Extract the (x, y) coordinate from the center of the cell holding the provided text.  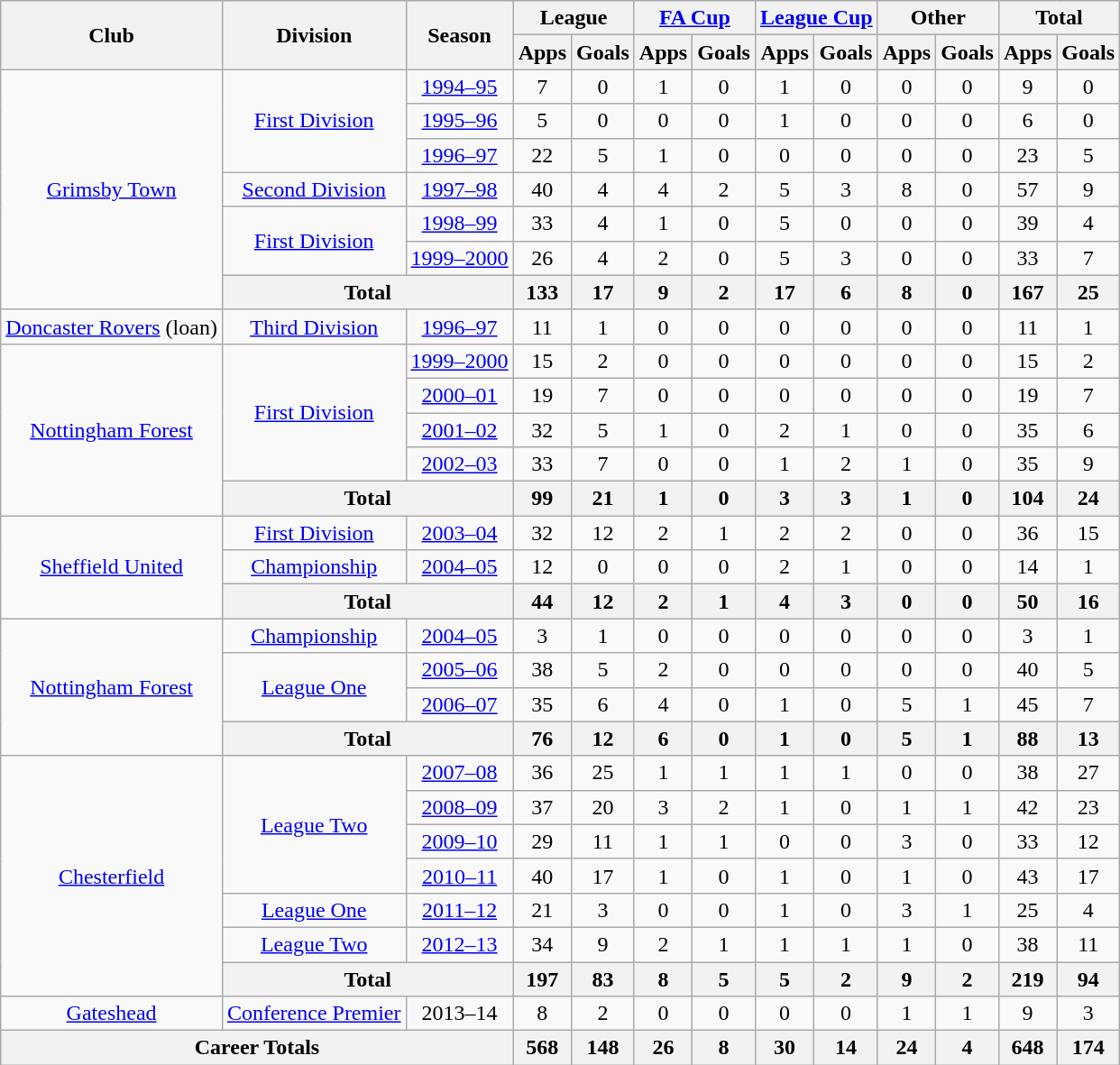
2007–08 (460, 773)
Career Totals (257, 1048)
99 (542, 499)
39 (1027, 224)
30 (785, 1048)
44 (542, 601)
133 (542, 292)
1994–95 (460, 87)
2008–09 (460, 807)
2002–03 (460, 464)
2009–10 (460, 841)
45 (1027, 704)
Gateshead (112, 1014)
1995–96 (460, 121)
20 (603, 807)
2005–06 (460, 670)
174 (1088, 1048)
Third Division (314, 326)
Sheffield United (112, 567)
22 (542, 155)
League Cup (816, 18)
Chesterfield (112, 876)
43 (1027, 876)
94 (1088, 978)
50 (1027, 601)
2006–07 (460, 704)
42 (1027, 807)
2001–02 (460, 430)
1997–98 (460, 189)
83 (603, 978)
219 (1027, 978)
37 (542, 807)
2013–14 (460, 1014)
Grimsby Town (112, 189)
1998–99 (460, 224)
197 (542, 978)
Division (314, 35)
16 (1088, 601)
27 (1088, 773)
2000–01 (460, 395)
167 (1027, 292)
League (574, 18)
2010–11 (460, 876)
2003–04 (460, 533)
FA Cup (694, 18)
148 (603, 1048)
13 (1088, 739)
Other (938, 18)
568 (542, 1048)
648 (1027, 1048)
88 (1027, 739)
2011–12 (460, 910)
Conference Premier (314, 1014)
Second Division (314, 189)
76 (542, 739)
29 (542, 841)
Doncaster Rovers (loan) (112, 326)
Club (112, 35)
57 (1027, 189)
34 (542, 944)
Season (460, 35)
2012–13 (460, 944)
104 (1027, 499)
